Extract the (X, Y) coordinate from the center of the cell holding the provided text.  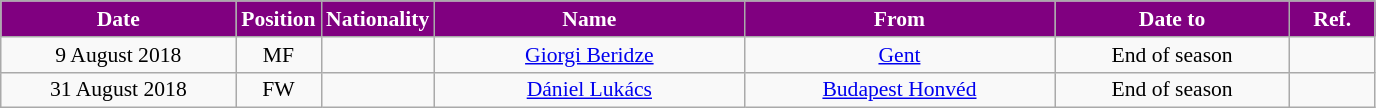
Giorgi Beridze (589, 55)
FW (278, 90)
Position (278, 19)
MF (278, 55)
Date to (1172, 19)
9 August 2018 (118, 55)
Dániel Lukács (589, 90)
Date (118, 19)
31 August 2018 (118, 90)
Name (589, 19)
Ref. (1332, 19)
Gent (899, 55)
From (899, 19)
Budapest Honvéd (899, 90)
Nationality (378, 19)
